Return the [X, Y] coordinate for the center point of the cell that contains the specified text.  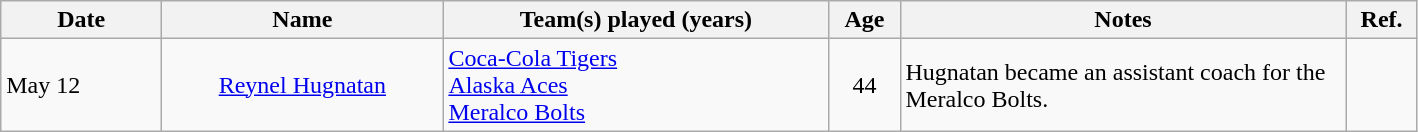
Ref. [1382, 20]
Coca-Cola Tigers Alaska Aces Meralco Bolts [636, 85]
44 [864, 85]
Hugnatan became an assistant coach for the Meralco Bolts. [1123, 85]
Name [302, 20]
Notes [1123, 20]
Age [864, 20]
May 12 [82, 85]
Reynel Hugnatan [302, 85]
Team(s) played (years) [636, 20]
Date [82, 20]
